Return (X, Y) of the center of cell containing provided text 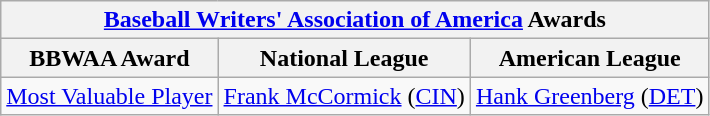
Hank Greenberg (DET) (590, 96)
Baseball Writers' Association of America Awards (355, 20)
BBWAA Award (110, 58)
Frank McCormick (CIN) (344, 96)
Most Valuable Player (110, 96)
National League (344, 58)
American League (590, 58)
